Return the (X, Y) coordinate for the center point of the cell that contains the specified text.  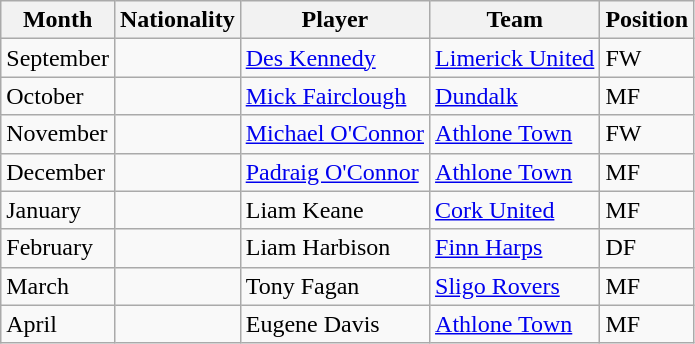
Liam Keane (334, 210)
Dundalk (515, 96)
Des Kennedy (334, 58)
Position (647, 20)
Cork United (515, 210)
December (58, 172)
February (58, 248)
Player (334, 20)
Liam Harbison (334, 248)
October (58, 96)
September (58, 58)
March (58, 286)
Padraig O'Connor (334, 172)
Team (515, 20)
Eugene Davis (334, 324)
Sligo Rovers (515, 286)
Month (58, 20)
Finn Harps (515, 248)
April (58, 324)
November (58, 134)
Limerick United (515, 58)
Michael O'Connor (334, 134)
Tony Fagan (334, 286)
DF (647, 248)
Nationality (177, 20)
Mick Fairclough (334, 96)
January (58, 210)
